Capture the cell that displays the provided text and extract its (X, Y) central coordinate. 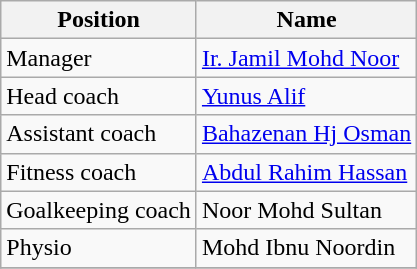
Goalkeeping coach (99, 210)
Assistant coach (99, 134)
Name (306, 20)
Manager (99, 58)
Mohd Ibnu Noordin (306, 248)
Position (99, 20)
Bahazenan Hj Osman (306, 134)
Abdul Rahim Hassan (306, 172)
Head coach (99, 96)
Fitness coach (99, 172)
Ir. Jamil Mohd Noor (306, 58)
Physio (99, 248)
Yunus Alif (306, 96)
Noor Mohd Sultan (306, 210)
